Extract the [x, y] coordinate from the center of the cell holding the provided text.  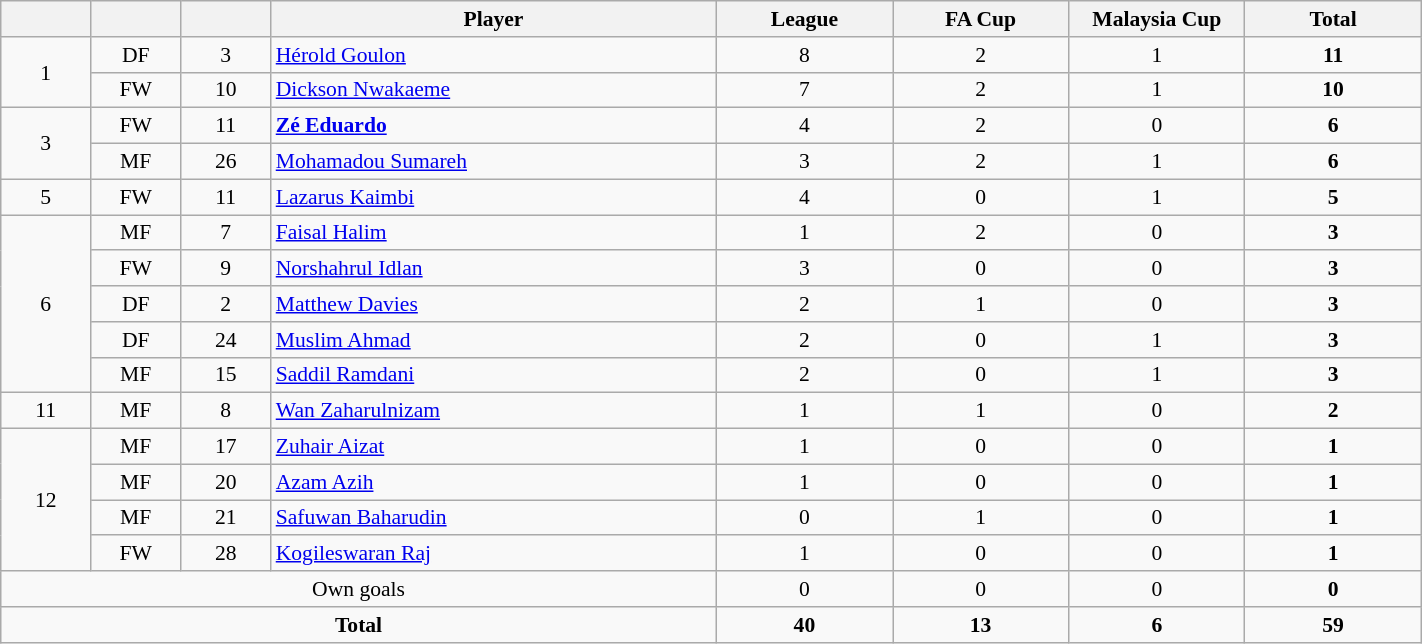
Own goals [359, 589]
Hérold Goulon [494, 55]
24 [226, 340]
Player [494, 19]
28 [226, 554]
League [804, 19]
17 [226, 447]
Zuhair Aizat [494, 447]
59 [1333, 625]
Kogileswaran Raj [494, 554]
13 [981, 625]
20 [226, 482]
Malaysia Cup [1157, 19]
Saddil Ramdani [494, 375]
Azam Azih [494, 482]
Safuwan Baharudin [494, 518]
Norshahrul Idlan [494, 269]
Mohamadou Sumareh [494, 162]
Muslim Ahmad [494, 340]
Matthew Davies [494, 304]
Faisal Halim [494, 233]
40 [804, 625]
21 [226, 518]
FA Cup [981, 19]
9 [226, 269]
Zé Eduardo [494, 126]
15 [226, 375]
Dickson Nwakaeme [494, 90]
12 [46, 500]
Lazarus Kaimbi [494, 197]
26 [226, 162]
Wan Zaharulnizam [494, 411]
